For the text-containing cell, return its midpoint in (X, Y) coordinate format. 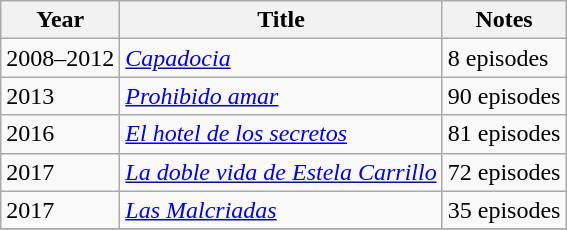
La doble vida de Estela Carrillo (281, 172)
Title (281, 20)
Prohibido amar (281, 96)
Year (60, 20)
Notes (504, 20)
72 episodes (504, 172)
81 episodes (504, 134)
2008–2012 (60, 58)
8 episodes (504, 58)
Capadocia (281, 58)
2016 (60, 134)
35 episodes (504, 210)
El hotel de los secretos (281, 134)
90 episodes (504, 96)
2013 (60, 96)
Las Malcriadas (281, 210)
